Return the (X, Y) coordinate for the center point of the cell that contains the specified text.  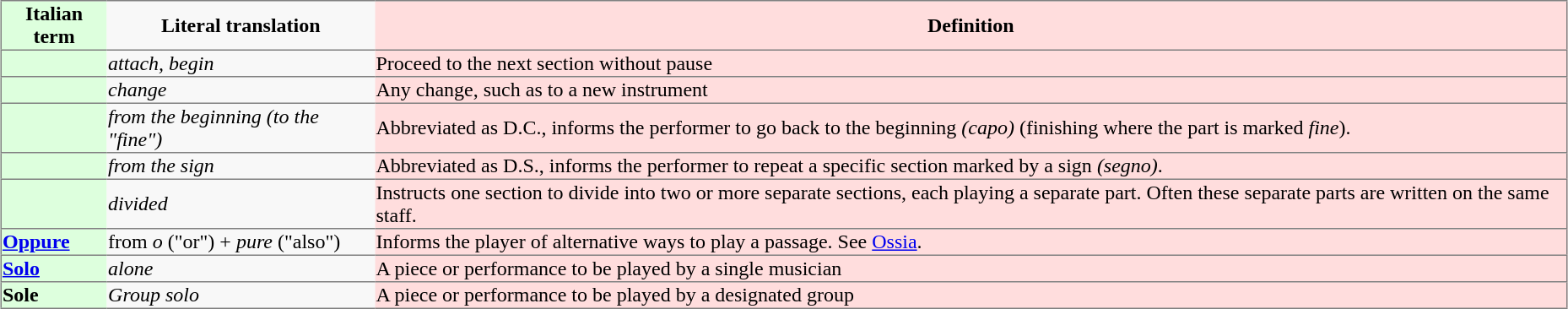
Informs the player of alternative ways to play a passage. See Ossia. (971, 242)
Any change, such as to a new instrument (971, 90)
alone (241, 268)
from the beginning (to the "fine") (241, 127)
Italian term (54, 25)
attach, begin (241, 63)
Oppure (54, 242)
Abbreviated as D.S., informs the performer to repeat a specific section marked by a sign (segno). (971, 166)
Abbreviated as D.C., informs the performer to go back to the beginning (capo) (finishing where the part is marked fine). (971, 127)
Proceed to the next section without pause (971, 63)
Literal translation (241, 25)
from the sign (241, 166)
Solo (54, 268)
Sole (54, 295)
Definition (971, 25)
divided (241, 203)
from o ("or") + pure ("also") (241, 242)
A piece or performance to be played by a single musician (971, 268)
change (241, 90)
Group solo (241, 295)
A piece or performance to be played by a designated group (971, 295)
